Search for the cell housing the specified text and yield its (x, y) center coordinate. 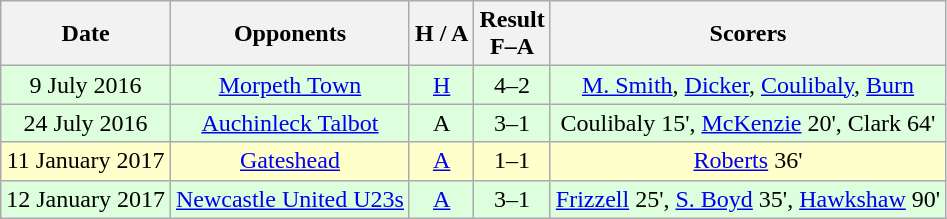
Scorers (748, 34)
1–1 (512, 161)
Newcastle United U23s (290, 199)
Frizzell 25', S. Boyd 35', Hawkshaw 90' (748, 199)
ResultF–A (512, 34)
M. Smith, Dicker, Coulibaly, Burn (748, 85)
Date (86, 34)
24 July 2016 (86, 123)
Coulibaly 15', McKenzie 20', Clark 64' (748, 123)
4–2 (512, 85)
Roberts 36' (748, 161)
H (441, 85)
Gateshead (290, 161)
12 January 2017 (86, 199)
Opponents (290, 34)
Morpeth Town (290, 85)
Auchinleck Talbot (290, 123)
H / A (441, 34)
9 July 2016 (86, 85)
11 January 2017 (86, 161)
